Provide the (x, y) coordinate of the cell's center where the given text is located.  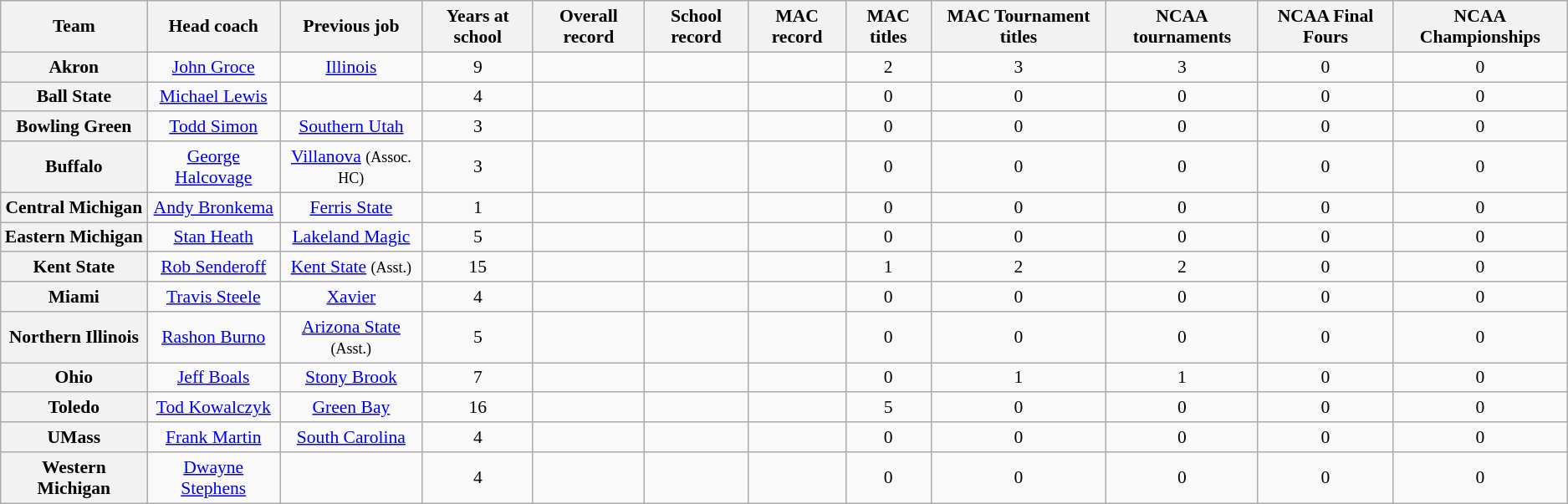
MAC record (798, 27)
Southern Utah (351, 127)
George Halcovage (214, 167)
Ferris State (351, 207)
School record (696, 27)
Eastern Michigan (74, 237)
Lakeland Magic (351, 237)
Kent State (74, 267)
Green Bay (351, 408)
Rashon Burno (214, 338)
Jeff Boals (214, 378)
Stony Brook (351, 378)
Akron (74, 67)
Kent State (Asst.) (351, 267)
Todd Simon (214, 127)
Xavier (351, 297)
Ohio (74, 378)
7 (478, 378)
MAC titles (888, 27)
Team (74, 27)
Tod Kowalczyk (214, 408)
John Groce (214, 67)
NCAA Championships (1480, 27)
Andy Bronkema (214, 207)
Ball State (74, 97)
16 (478, 408)
Toledo (74, 408)
Buffalo (74, 167)
NCAA tournaments (1182, 27)
South Carolina (351, 437)
Head coach (214, 27)
Dwayne Stephens (214, 478)
Stan Heath (214, 237)
Rob Senderoff (214, 267)
Overall record (589, 27)
Arizona State (Asst.) (351, 338)
Illinois (351, 67)
Bowling Green (74, 127)
Villanova (Assoc. HC) (351, 167)
Years at school (478, 27)
Central Michigan (74, 207)
MAC Tournament titles (1019, 27)
Travis Steele (214, 297)
UMass (74, 437)
Previous job (351, 27)
9 (478, 67)
Northern Illinois (74, 338)
15 (478, 267)
Miami (74, 297)
Western Michigan (74, 478)
Frank Martin (214, 437)
Michael Lewis (214, 97)
NCAA Final Fours (1325, 27)
